Extract the [X, Y] coordinate from the center of the cell holding the provided text.  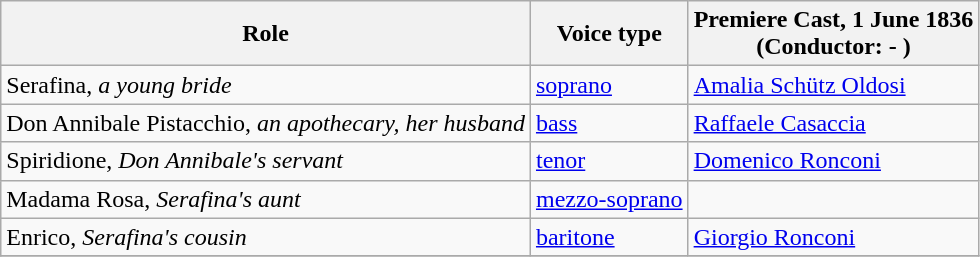
bass [609, 123]
Premiere Cast, 1 June 1836(Conductor: - ) [834, 34]
mezzo-soprano [609, 199]
Voice type [609, 34]
Don Annibale Pistacchio, an apothecary, her husband [266, 123]
tenor [609, 161]
Spiridione, Don Annibale's servant [266, 161]
Serafina, a young bride [266, 85]
soprano [609, 85]
Giorgio Ronconi [834, 237]
Amalia Schütz Oldosi [834, 85]
Madama Rosa, Serafina's aunt [266, 199]
Raffaele Casaccia [834, 123]
baritone [609, 237]
Role [266, 34]
Enrico, Serafina's cousin [266, 237]
Domenico Ronconi [834, 161]
